Provide the [X, Y] coordinate of the cell's center where the given text is located.  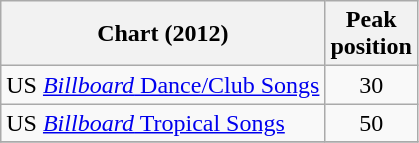
Peakposition [371, 34]
US Billboard Dance/Club Songs [163, 85]
30 [371, 85]
Chart (2012) [163, 34]
US Billboard Tropical Songs [163, 123]
50 [371, 123]
